Detect which cell encompasses the target text, then output its [X, Y] center coordinate. 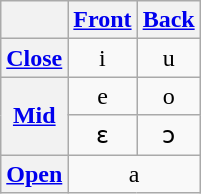
e [102, 96]
a [134, 173]
ɔ [168, 135]
ɛ [102, 135]
Close [34, 58]
Front [102, 20]
u [168, 58]
i [102, 58]
Back [168, 20]
Open [34, 173]
Mid [34, 116]
o [168, 96]
